For the text-containing cell, return its midpoint in [x, y] coordinate format. 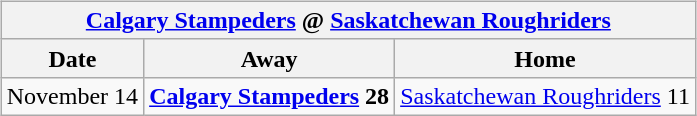
Saskatchewan Roughriders 11 [546, 96]
Calgary Stampeders @ Saskatchewan Roughriders [348, 20]
Calgary Stampeders 28 [270, 96]
November 14 [72, 96]
Away [270, 58]
Home [546, 58]
Date [72, 58]
